Pinpoint the cell where the given text exists, returning its (X, Y) midpoint coordinate. 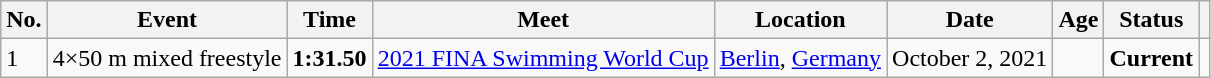
2021 FINA Swimming World Cup (543, 58)
Meet (543, 20)
Date (970, 20)
1 (24, 58)
Status (1152, 20)
October 2, 2021 (970, 58)
Location (800, 20)
4×50 m mixed freestyle (167, 58)
Time (330, 20)
Event (167, 20)
Age (1078, 20)
No. (24, 20)
Berlin, Germany (800, 58)
1:31.50 (330, 58)
Current (1152, 58)
